Scan for the cell matching the given text and deliver its (x, y) coordinate at center. 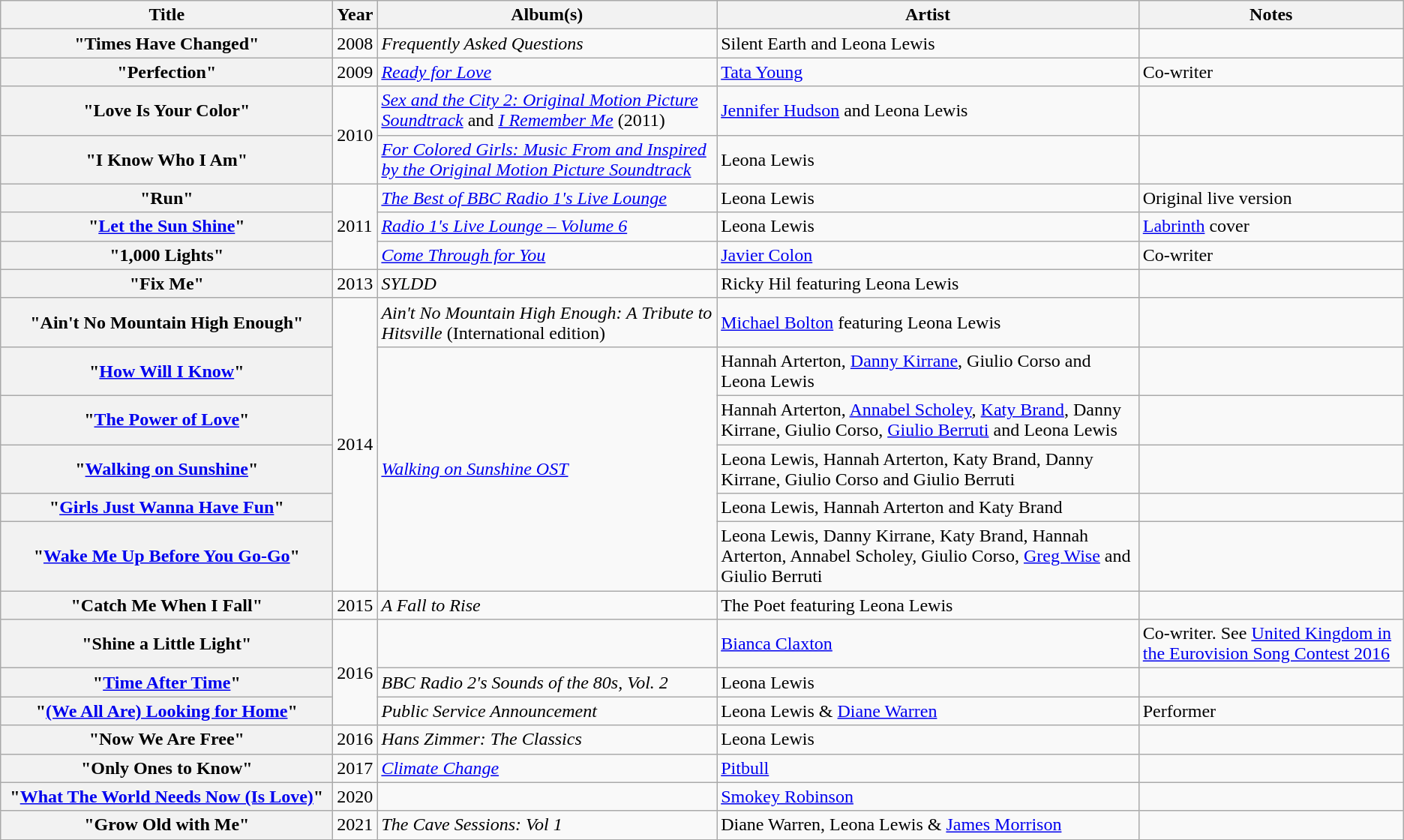
Smokey Robinson (928, 796)
Notes (1270, 15)
"How Will I Know" (166, 370)
"Time After Time" (166, 682)
2010 (355, 135)
Climate Change (547, 768)
BBC Radio 2's Sounds of the 80s, Vol. 2 (547, 682)
"(We All Are) Looking for Home" (166, 711)
Javier Colon (928, 255)
2011 (355, 226)
"Ain't No Mountain High Enough" (166, 322)
Ain't No Mountain High Enough: A Tribute to Hitsville (International edition) (547, 322)
"1,000 Lights" (166, 255)
Walking on Sunshine OST (547, 468)
Pitbull (928, 768)
Performer (1270, 711)
2009 (355, 72)
Ricky Hil featuring Leona Lewis (928, 283)
The Cave Sessions: Vol 1 (547, 825)
Album(s) (547, 15)
Frequently Asked Questions (547, 43)
2017 (355, 768)
"Love Is Your Color" (166, 111)
Come Through for You (547, 255)
A Fall to Rise (547, 605)
Bianca Claxton (928, 643)
The Poet featuring Leona Lewis (928, 605)
Jennifer Hudson and Leona Lewis (928, 111)
"Walking on Sunshine" (166, 468)
Hans Zimmer: The Classics (547, 739)
Public Service Announcement (547, 711)
SYLDD (547, 283)
"Catch Me When I Fall" (166, 605)
Tata Young (928, 72)
Hannah Arterton, Danny Kirrane, Giulio Corso and Leona Lewis (928, 370)
"Girls Just Wanna Have Fun" (166, 508)
"The Power of Love" (166, 420)
2015 (355, 605)
"Wake Me Up Before You Go-Go" (166, 556)
Leona Lewis & Diane Warren (928, 711)
"Times Have Changed" (166, 43)
2013 (355, 283)
Leona Lewis, Danny Kirrane, Katy Brand, Hannah Arterton, Annabel Scholey, Giulio Corso, Greg Wise and Giulio Berruti (928, 556)
The Best of BBC Radio 1's Live Lounge (547, 198)
"Fix Me" (166, 283)
"Shine a Little Light" (166, 643)
Title (166, 15)
2021 (355, 825)
Ready for Love (547, 72)
Hannah Arterton, Annabel Scholey, Katy Brand, Danny Kirrane, Giulio Corso, Giulio Berruti and Leona Lewis (928, 420)
"Now We Are Free" (166, 739)
2008 (355, 43)
Co-writer. See United Kingdom in the Eurovision Song Contest 2016 (1270, 643)
"Let the Sun Shine" (166, 226)
"Run" (166, 198)
Original live version (1270, 198)
Labrinth cover (1270, 226)
Radio 1's Live Lounge – Volume 6 (547, 226)
Michael Bolton featuring Leona Lewis (928, 322)
"Perfection" (166, 72)
2014 (355, 444)
Year (355, 15)
2020 (355, 796)
"What The World Needs Now (Is Love)" (166, 796)
For Colored Girls: Music From and Inspired by the Original Motion Picture Soundtrack (547, 159)
Leona Lewis, Hannah Arterton and Katy Brand (928, 508)
Sex and the City 2: Original Motion Picture Soundtrack and I Remember Me (2011) (547, 111)
"Grow Old with Me" (166, 825)
Diane Warren, Leona Lewis & James Morrison (928, 825)
"I Know Who I Am" (166, 159)
Silent Earth and Leona Lewis (928, 43)
Artist (928, 15)
Leona Lewis, Hannah Arterton, Katy Brand, Danny Kirrane, Giulio Corso and Giulio Berruti (928, 468)
"Only Ones to Know" (166, 768)
